Return the (x, y) coordinate for the center point of the cell that contains the specified text.  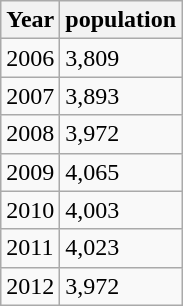
4,023 (121, 248)
2010 (30, 210)
2009 (30, 172)
2007 (30, 96)
2011 (30, 248)
2006 (30, 58)
2012 (30, 286)
Year (30, 20)
4,003 (121, 210)
3,809 (121, 58)
3,893 (121, 96)
population (121, 20)
4,065 (121, 172)
2008 (30, 134)
